Capture the cell that displays the provided text and extract its [X, Y] central coordinate. 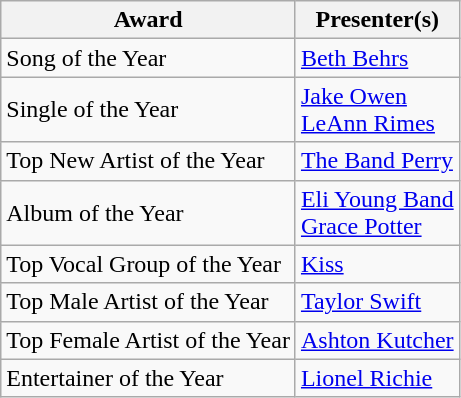
Ashton Kutcher [377, 340]
Jake OwenLeAnn Rimes [377, 110]
Beth Behrs [377, 58]
Presenter(s) [377, 20]
The Band Perry [377, 161]
Lionel Richie [377, 378]
Entertainer of the Year [148, 378]
Song of the Year [148, 58]
Single of the Year [148, 110]
Top Male Artist of the Year [148, 302]
Album of the Year [148, 212]
Eli Young BandGrace Potter [377, 212]
Award [148, 20]
Top Vocal Group of the Year [148, 264]
Top Female Artist of the Year [148, 340]
Kiss [377, 264]
Taylor Swift [377, 302]
Top New Artist of the Year [148, 161]
